For the text-containing cell, return its midpoint in [x, y] coordinate format. 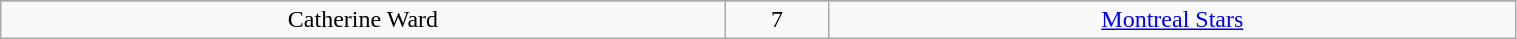
Montreal Stars [1172, 20]
7 [777, 20]
Catherine Ward [363, 20]
